For the text-containing cell, return its midpoint in (X, Y) coordinate format. 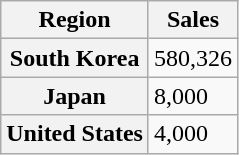
Region (75, 20)
South Korea (75, 58)
Japan (75, 96)
Sales (192, 20)
United States (75, 134)
8,000 (192, 96)
580,326 (192, 58)
4,000 (192, 134)
